Determine the (X, Y) coordinate at the center of the cell enclosing the given text.  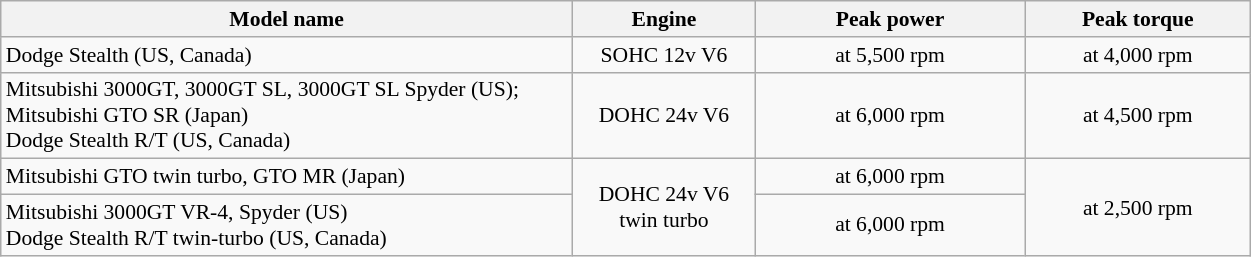
SOHC 12v V6 (664, 55)
Dodge Stealth (US, Canada) (287, 55)
Mitsubishi GTO twin turbo, GTO MR (Japan) (287, 177)
Model name (287, 19)
DOHC 24v V6 (664, 116)
Peak power (890, 19)
Peak torque (1138, 19)
DOHC 24v V6 twin turbo (664, 208)
at 4,500 rpm (1138, 116)
Engine (664, 19)
at 5,500 rpm (890, 55)
at 2,500 rpm (1138, 208)
Mitsubishi 3000GT VR-4, Spyder (US)Dodge Stealth R/T twin-turbo (US, Canada) (287, 226)
at 4,000 rpm (1138, 55)
Mitsubishi 3000GT, 3000GT SL, 3000GT SL Spyder (US); Mitsubishi GTO SR (Japan)Dodge Stealth R/T (US, Canada) (287, 116)
